Detect which cell encompasses the target text, then output its [x, y] center coordinate. 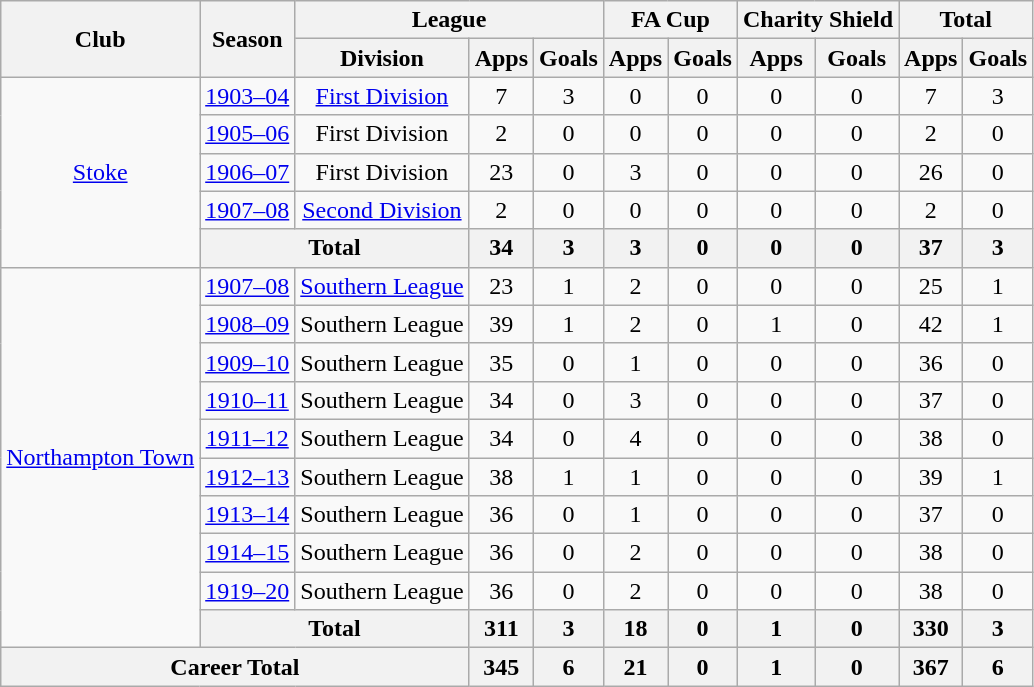
1914–15 [248, 553]
21 [635, 667]
1911–12 [248, 438]
35 [501, 362]
1910–11 [248, 400]
Division [382, 58]
1908–09 [248, 324]
Second Division [382, 210]
Charity Shield [818, 20]
Stoke [100, 172]
25 [931, 286]
311 [501, 629]
Career Total [235, 667]
26 [931, 172]
4 [635, 438]
Season [248, 39]
367 [931, 667]
1919–20 [248, 591]
1913–14 [248, 515]
FA Cup [670, 20]
1909–10 [248, 362]
1905–06 [248, 134]
330 [931, 629]
1906–07 [248, 172]
Northampton Town [100, 458]
1903–04 [248, 96]
League [450, 20]
Club [100, 39]
1912–13 [248, 477]
18 [635, 629]
345 [501, 667]
42 [931, 324]
